Return the (X, Y) coordinate for the center point of the cell that contains the specified text.  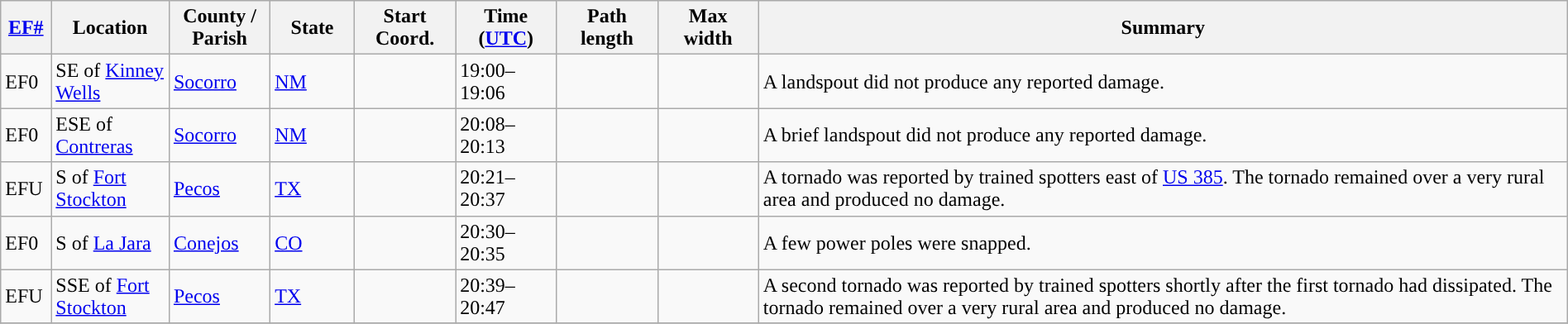
19:00–19:06 (506, 81)
SSE of Fort Stockton (111, 296)
20:39–20:47 (506, 296)
CO (313, 243)
SE of Kinney Wells (111, 81)
Summary (1163, 28)
S of La Jara (111, 243)
State (313, 28)
Path length (607, 28)
County / Parish (219, 28)
S of Fort Stockton (111, 188)
A tornado was reported by trained spotters east of US 385. The tornado remained over a very rural area and produced no damage. (1163, 188)
Conejos (219, 243)
A landspout did not produce any reported damage. (1163, 81)
20:21–20:37 (506, 188)
ESE of Contreras (111, 136)
Start Coord. (404, 28)
20:08–20:13 (506, 136)
A brief landspout did not produce any reported damage. (1163, 136)
Time (UTC) (506, 28)
EF# (26, 28)
20:30–20:35 (506, 243)
Max width (708, 28)
Location (111, 28)
A few power poles were snapped. (1163, 243)
